Extract the [X, Y] coordinate from the center of the cell holding the provided text.  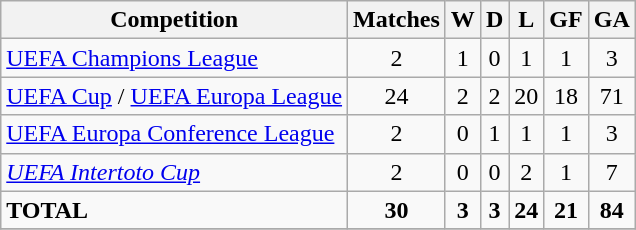
20 [526, 96]
21 [566, 210]
Matches [397, 20]
71 [612, 96]
30 [397, 210]
84 [612, 210]
Competition [174, 20]
TOTAL [174, 210]
GA [612, 20]
D [494, 20]
L [526, 20]
UEFA Intertoto Cup [174, 172]
W [462, 20]
UEFA Europa Conference League [174, 134]
18 [566, 96]
GF [566, 20]
UEFA Cup / UEFA Europa League [174, 96]
UEFA Champions League [174, 58]
7 [612, 172]
